Provide the (X, Y) coordinate of the cell's center where the given text is located.  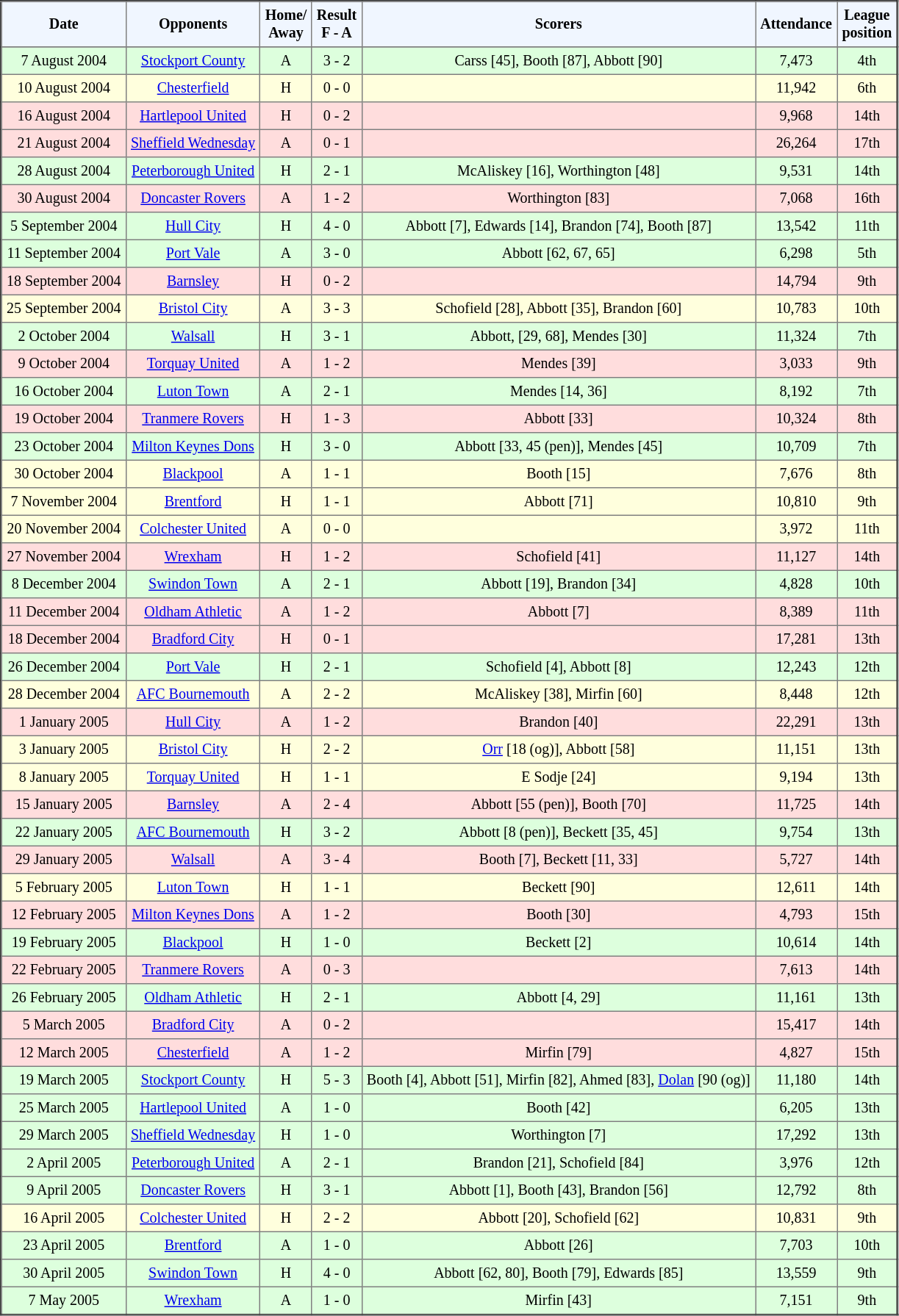
26 December 2004 (64, 667)
Mendes [14, 36] (559, 392)
10,831 (797, 1218)
3 - 3 (337, 309)
10,783 (797, 309)
16th (867, 198)
E Sodje [24] (559, 777)
29 March 2005 (64, 1135)
11 December 2004 (64, 612)
10,614 (797, 943)
7,676 (797, 474)
15 January 2005 (64, 805)
23 April 2005 (64, 1245)
9,531 (797, 171)
11,127 (797, 557)
25 March 2005 (64, 1108)
8 January 2005 (64, 777)
20 November 2004 (64, 529)
Brandon [40] (559, 722)
11,151 (797, 749)
21 August 2004 (64, 143)
3,972 (797, 529)
Leagueposition (867, 24)
Mirfin [43] (559, 1301)
6th (867, 88)
2 October 2004 (64, 337)
Mirfin [79] (559, 1053)
Beckett [2] (559, 943)
Abbott [26] (559, 1245)
3 - 4 (337, 860)
19 October 2004 (64, 419)
12 March 2005 (64, 1053)
0 - 3 (337, 970)
4,828 (797, 584)
25 September 2004 (64, 309)
17,281 (797, 639)
Abbott [19], Brandon [34] (559, 584)
Scorers (559, 24)
14,794 (797, 281)
3 January 2005 (64, 749)
7 August 2004 (64, 61)
9 October 2004 (64, 364)
Abbott [62, 80], Booth [79], Edwards [85] (559, 1273)
Booth [4], Abbott [51], Mirfin [82], Ahmed [83], Dolan [90 (og)] (559, 1080)
5 February 2005 (64, 888)
8,192 (797, 392)
11,180 (797, 1080)
Schofield [41] (559, 557)
Abbott [71] (559, 502)
16 April 2005 (64, 1218)
18 December 2004 (64, 639)
18 September 2004 (64, 281)
3,033 (797, 364)
4th (867, 61)
Abbott [7] (559, 612)
Abbott [62, 67, 65] (559, 254)
Schofield [28], Abbott [35], Brandon [60] (559, 309)
11,161 (797, 998)
Abbott [33] (559, 419)
7,473 (797, 61)
17,292 (797, 1135)
1 January 2005 (64, 722)
Date (64, 24)
Abbott [8 (pen)], Beckett [35, 45] (559, 833)
13,542 (797, 226)
9,194 (797, 777)
30 August 2004 (64, 198)
30 April 2005 (64, 1273)
McAliskey [16], Worthington [48] (559, 171)
Abbott [1], Booth [43], Brandon [56] (559, 1190)
2 - 4 (337, 805)
5,727 (797, 860)
Attendance (797, 24)
2 April 2005 (64, 1163)
16 August 2004 (64, 116)
12,243 (797, 667)
5th (867, 254)
10,324 (797, 419)
Mendes [39] (559, 364)
10 August 2004 (64, 88)
McAliskey [38], Mirfin [60] (559, 694)
ResultF - A (337, 24)
Abbott [7], Edwards [14], Brandon [74], Booth [87] (559, 226)
11,725 (797, 805)
27 November 2004 (64, 557)
Abbott [4, 29] (559, 998)
Home/Away (286, 24)
16 October 2004 (64, 392)
17th (867, 143)
Booth [7], Beckett [11, 33] (559, 860)
4,827 (797, 1053)
Abbott [20], Schofield [62] (559, 1218)
6,298 (797, 254)
23 October 2004 (64, 447)
28 December 2004 (64, 694)
3,976 (797, 1163)
Booth [30] (559, 915)
22,291 (797, 722)
7,151 (797, 1301)
22 January 2005 (64, 833)
7 November 2004 (64, 502)
Schofield [4], Abbott [8] (559, 667)
19 February 2005 (64, 943)
1 - 3 (337, 419)
5 March 2005 (64, 1025)
Opponents (193, 24)
6,205 (797, 1108)
8 December 2004 (64, 584)
5 - 3 (337, 1080)
28 August 2004 (64, 171)
29 January 2005 (64, 860)
Brandon [21], Schofield [84] (559, 1163)
Abbott [33, 45 (pen)], Mendes [45] (559, 447)
Beckett [90] (559, 888)
9 April 2005 (64, 1190)
Worthington [83] (559, 198)
12,611 (797, 888)
7,613 (797, 970)
7,068 (797, 198)
26,264 (797, 143)
7,703 (797, 1245)
4,793 (797, 915)
7 May 2005 (64, 1301)
13,559 (797, 1273)
Booth [15] (559, 474)
8,389 (797, 612)
11,324 (797, 337)
9,968 (797, 116)
Carss [45], Booth [87], Abbott [90] (559, 61)
Booth [42] (559, 1108)
8,448 (797, 694)
22 February 2005 (64, 970)
Abbott, [29, 68], Mendes [30] (559, 337)
11 September 2004 (64, 254)
10,709 (797, 447)
9,754 (797, 833)
Orr [18 (og)], Abbott [58] (559, 749)
26 February 2005 (64, 998)
10,810 (797, 502)
19 March 2005 (64, 1080)
30 October 2004 (64, 474)
12,792 (797, 1190)
12 February 2005 (64, 915)
15,417 (797, 1025)
Abbott [55 (pen)], Booth [70] (559, 805)
Worthington [7] (559, 1135)
11,942 (797, 88)
5 September 2004 (64, 226)
